Extract the (X, Y) coordinate from the center of the cell holding the provided text.  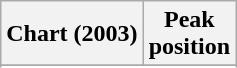
Peakposition (189, 34)
Chart (2003) (72, 34)
